Detect which cell encompasses the target text, then output its (x, y) center coordinate. 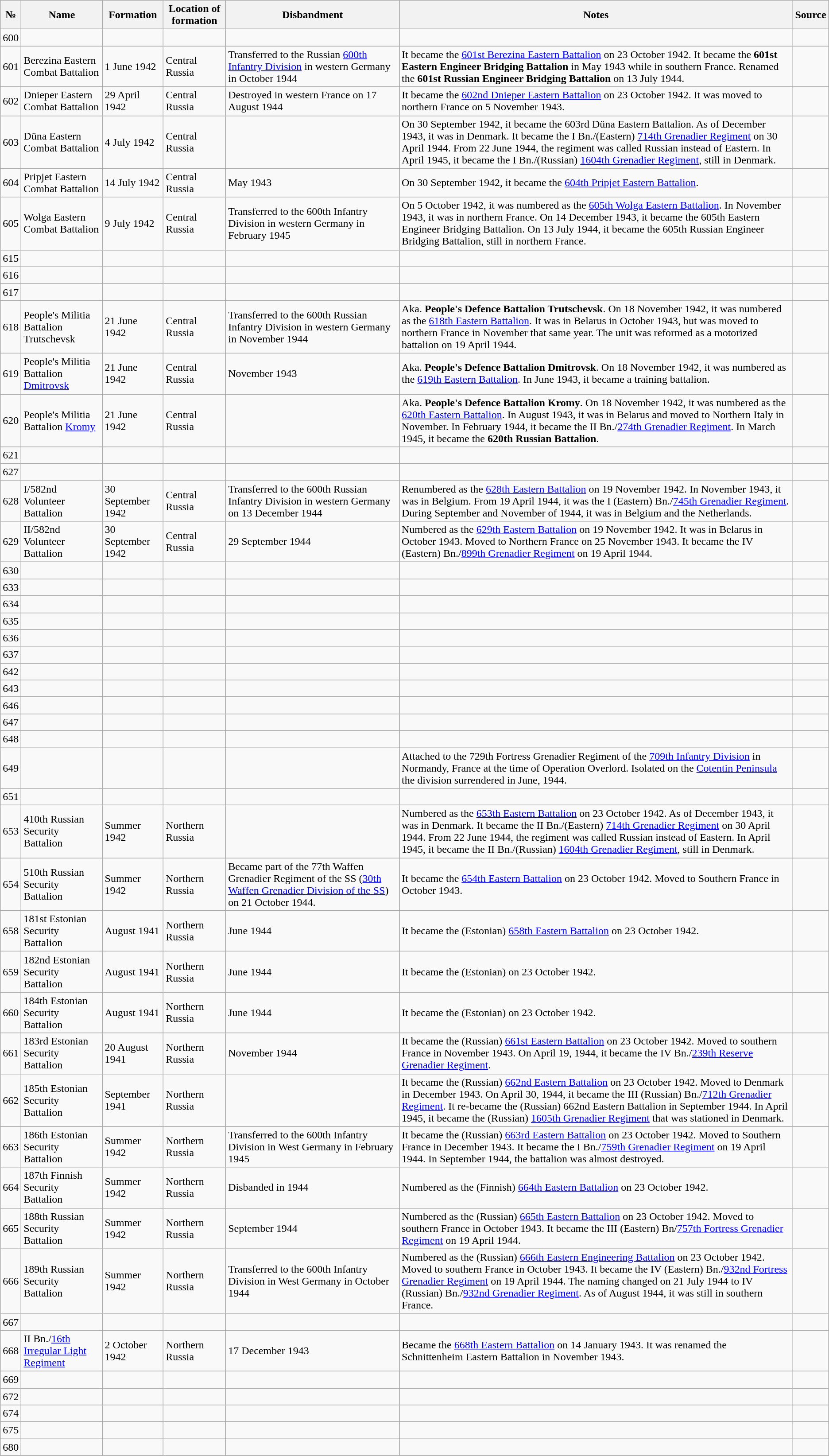
620 (11, 421)
680 (11, 1447)
I/582nd Volunteer Battalion (62, 501)
630 (11, 571)
658 (11, 931)
20 August 1941 (133, 1053)
619 (11, 373)
661 (11, 1053)
It became the (Estonian) 658th Eastern Battalion on 23 October 1942. (596, 931)
633 (11, 587)
187th Finnish Security Battalion (62, 1188)
4 July 1942 (133, 142)
People's Militia Battalion Trutschevsk (62, 327)
1 June 1942 (133, 66)
666 (11, 1281)
People's Militia Battalion Kromy (62, 421)
Numbered as the (Finnish) 664th Eastern Battalion on 23 October 1942. (596, 1188)
615 (11, 258)
9 July 1942 (133, 223)
On 30 September 1942, it became the 604th Pripjet Eastern Battalion. (596, 182)
II/582nd Volunteer Battalion (62, 542)
672 (11, 1397)
2 October 1942 (133, 1351)
659 (11, 972)
Transferred to the 600th Infantry Division in western Germany in February 1945 (313, 223)
602 (11, 101)
651 (11, 797)
183rd Estonian Security Battalion (62, 1053)
Transferred to the 600th Infantry Division in West Germany in October 1944 (313, 1281)
675 (11, 1430)
Disbandment (313, 15)
616 (11, 275)
604 (11, 182)
668 (11, 1351)
637 (11, 655)
Disbanded in 1944 (313, 1188)
Transferred to the 600th Russian Infantry Division in western Germany in November 1944 (313, 327)
410th Russian Security Battalion (62, 832)
II Bn./16th Irregular Light Regiment (62, 1351)
182nd Estonian Security Battalion (62, 972)
636 (11, 638)
635 (11, 621)
186th Estonian Security Battalion (62, 1147)
629 (11, 542)
Notes (596, 15)
Transferred to the 600th Infantry Division in West Germany in February 1945 (313, 1147)
667 (11, 1322)
634 (11, 604)
185th Estonian Security Battalion (62, 1100)
654 (11, 884)
November 1944 (313, 1053)
627 (11, 472)
617 (11, 292)
Düna Eastern Combat Battalion (62, 142)
Became the 668th Eastern Battalion on 14 January 1943. It was renamed theSchnittenheim Eastern Battalion in November 1943. (596, 1351)
181st Estonian Security Battalion (62, 931)
605 (11, 223)
601 (11, 66)
Name (62, 15)
662 (11, 1100)
Pripjet Eastern Combat Battalion (62, 182)
September 1944 (313, 1228)
November 1943 (313, 373)
№ (11, 15)
It became the 602nd Dnieper Eastern Battalion on 23 October 1942. It was moved to northern France on 5 November 1943. (596, 101)
Wolga Eastern Combat Battalion (62, 223)
Transferred to the Russian 600th Infantry Division in western Germany in October 1944 (313, 66)
People's Militia Battalion Dmitrovsk (62, 373)
674 (11, 1413)
664 (11, 1188)
Berezina Eastern Combat Battalion (62, 66)
May 1943 (313, 182)
189th Russian Security Battalion (62, 1281)
647 (11, 722)
669 (11, 1379)
29 April 1942 (133, 101)
17 December 1943 (313, 1351)
646 (11, 705)
It became the 654th Eastern Battalion on 23 October 1942. Moved to Southern France in October 1943. (596, 884)
603 (11, 142)
Source (810, 15)
510th Russian Security Battalion (62, 884)
Dnieper Eastern Combat Battalion (62, 101)
653 (11, 832)
29 September 1944 (313, 542)
14 July 1942 (133, 182)
660 (11, 1013)
Formation (133, 15)
Location of formation (195, 15)
Destroyed in western France on 17 August 1944 (313, 101)
649 (11, 768)
621 (11, 455)
Became part of the 77th Waffen Grenadier Regiment of the SS (30th Waffen Grenadier Division of the SS) on 21 October 1944. (313, 884)
643 (11, 688)
618 (11, 327)
188th Russian Security Battalion (62, 1228)
184th Estonian Security Battalion (62, 1013)
663 (11, 1147)
September 1941 (133, 1100)
648 (11, 739)
Transferred to the 600th Russian Infantry Division in western Germany on 13 December 1944 (313, 501)
600 (11, 38)
665 (11, 1228)
642 (11, 672)
628 (11, 501)
